Search for the cell housing the specified text and yield its [x, y] center coordinate. 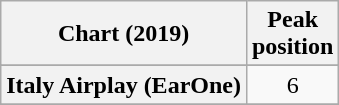
6 [292, 85]
Peakposition [292, 34]
Chart (2019) [124, 34]
Italy Airplay (EarOne) [124, 85]
